Return [X, Y] of the center of cell containing provided text 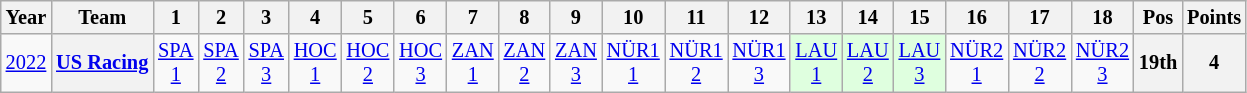
NÜR23 [1102, 63]
HOC1 [316, 63]
16 [976, 17]
3 [266, 17]
19th [1158, 63]
SPA1 [176, 63]
NÜR12 [696, 63]
LAU2 [868, 63]
15 [920, 17]
7 [473, 17]
13 [816, 17]
LAU3 [920, 63]
1 [176, 17]
12 [760, 17]
5 [368, 17]
LAU1 [816, 63]
6 [420, 17]
2 [220, 17]
10 [634, 17]
11 [696, 17]
SPA3 [266, 63]
18 [1102, 17]
NÜR13 [760, 63]
SPA2 [220, 63]
Year [26, 17]
9 [576, 17]
US Racing [102, 63]
HOC2 [368, 63]
17 [1040, 17]
NÜR22 [1040, 63]
2022 [26, 63]
NÜR21 [976, 63]
ZAN1 [473, 63]
Pos [1158, 17]
8 [525, 17]
14 [868, 17]
Points [1214, 17]
Team [102, 17]
NÜR11 [634, 63]
HOC3 [420, 63]
ZAN2 [525, 63]
ZAN3 [576, 63]
